Determine the [X, Y] coordinate at the center of the cell enclosing the given text.  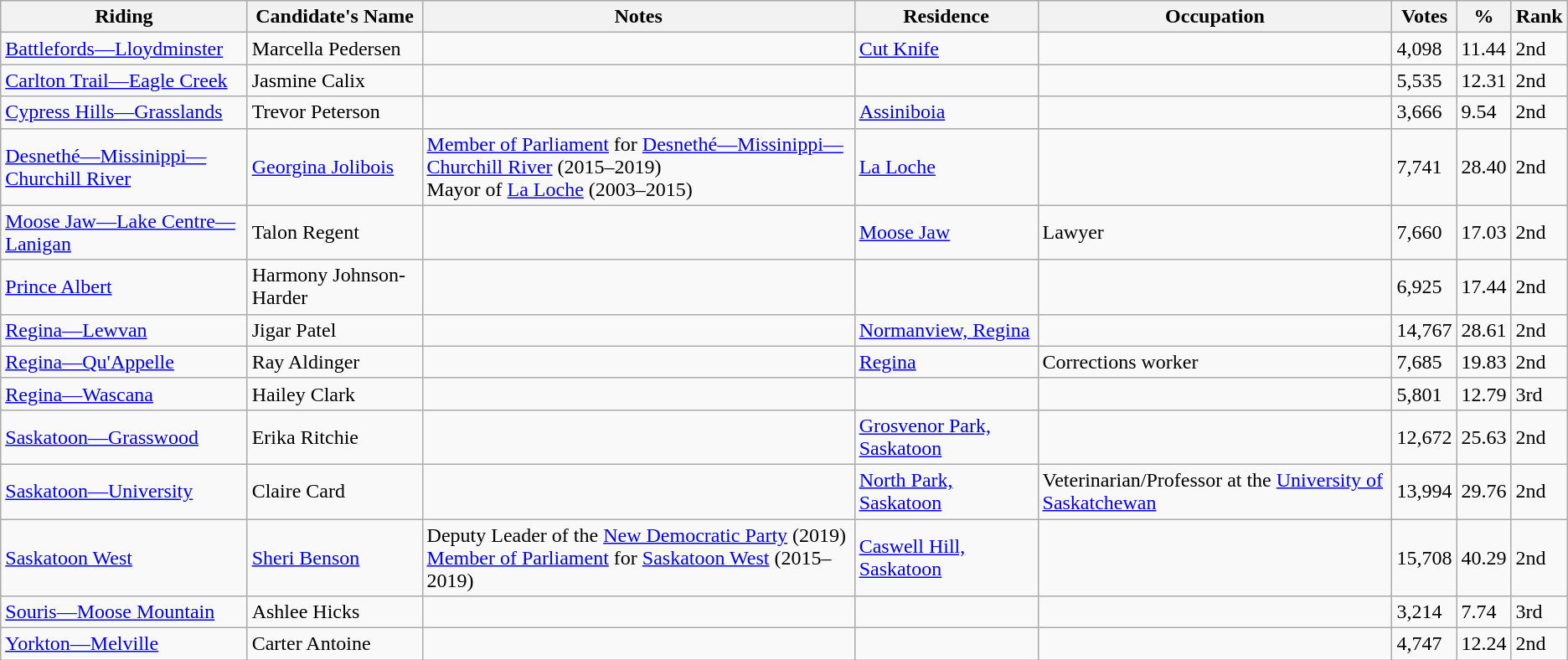
Rank [1540, 17]
13,994 [1424, 491]
Battlefords—Lloydminster [124, 49]
Harmony Johnson-Harder [335, 286]
17.44 [1484, 286]
29.76 [1484, 491]
Veterinarian/Professor at the University of Saskatchewan [1215, 491]
Assiniboia [946, 112]
7,741 [1424, 167]
Regina—Wascana [124, 394]
Prince Albert [124, 286]
Carlton Trail—Eagle Creek [124, 80]
4,098 [1424, 49]
7,685 [1424, 362]
5,801 [1424, 394]
Carter Antoine [335, 644]
Jigar Patel [335, 330]
Candidate's Name [335, 17]
28.40 [1484, 167]
Desnethé—Missinippi—Churchill River [124, 167]
Grosvenor Park, Saskatoon [946, 437]
Caswell Hill, Saskatoon [946, 558]
Marcella Pedersen [335, 49]
Occupation [1215, 17]
5,535 [1424, 80]
12.79 [1484, 394]
Saskatoon—Grasswood [124, 437]
Erika Ritchie [335, 437]
12.31 [1484, 80]
Trevor Peterson [335, 112]
15,708 [1424, 558]
Normanview, Regina [946, 330]
14,767 [1424, 330]
Moose Jaw—Lake Centre—Lanigan [124, 233]
40.29 [1484, 558]
25.63 [1484, 437]
3,666 [1424, 112]
7,660 [1424, 233]
7.74 [1484, 612]
Moose Jaw [946, 233]
4,747 [1424, 644]
Regina—Lewvan [124, 330]
3,214 [1424, 612]
% [1484, 17]
Notes [638, 17]
Cypress Hills—Grasslands [124, 112]
Votes [1424, 17]
Riding [124, 17]
North Park, Saskatoon [946, 491]
Talon Regent [335, 233]
Ashlee Hicks [335, 612]
Residence [946, 17]
Sheri Benson [335, 558]
Hailey Clark [335, 394]
Georgina Jolibois [335, 167]
La Loche [946, 167]
Yorkton—Melville [124, 644]
Claire Card [335, 491]
Souris—Moose Mountain [124, 612]
Regina [946, 362]
Deputy Leader of the New Democratic Party (2019) Member of Parliament for Saskatoon West (2015–2019) [638, 558]
19.83 [1484, 362]
17.03 [1484, 233]
9.54 [1484, 112]
Saskatoon—University [124, 491]
12.24 [1484, 644]
Cut Knife [946, 49]
12,672 [1424, 437]
Regina—Qu'Appelle [124, 362]
Saskatoon West [124, 558]
28.61 [1484, 330]
Corrections worker [1215, 362]
11.44 [1484, 49]
Jasmine Calix [335, 80]
Lawyer [1215, 233]
Member of Parliament for Desnethé—Missinippi—Churchill River (2015–2019) Mayor of La Loche (2003–2015) [638, 167]
Ray Aldinger [335, 362]
6,925 [1424, 286]
